Locate the cell with the specified text and output its [x, y] center coordinate. 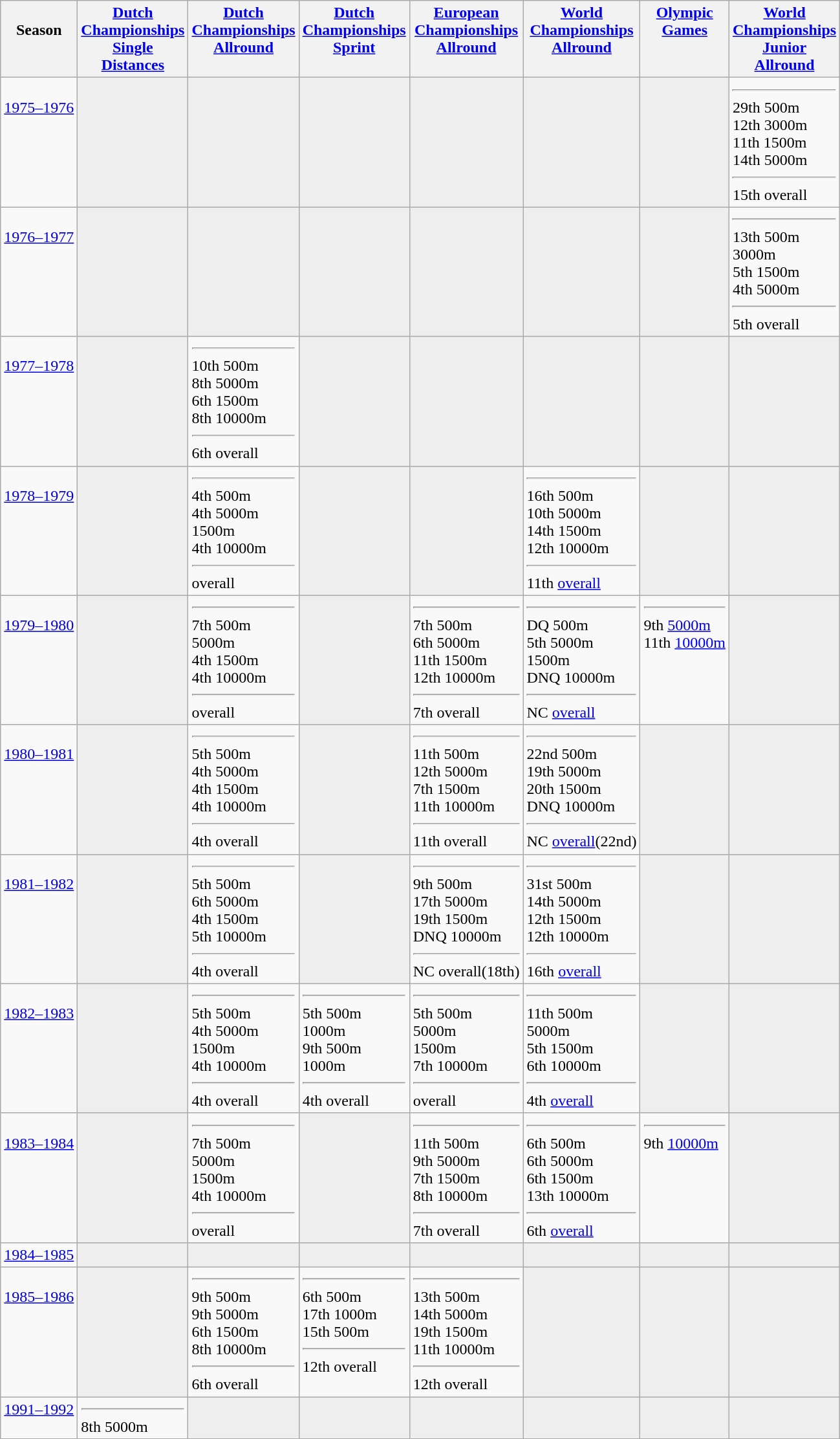
5th 500m 6th 5000m 4th 1500m 5th 10000m 4th overall [243, 919]
8th 5000m [133, 1417]
1985–1986 [39, 1332]
9th 500m 17th 5000m 19th 1500m DNQ 10000m NC overall(18th) [466, 919]
11th 500m 12th 5000m 7th 1500m 11th 10000m 11th overall [466, 789]
5th 500m 5000m 1500m 7th 10000m overall [466, 1048]
13th 500m 14th 5000m 19th 1500m 11th 10000m 12th overall [466, 1332]
9th 5000m 11th 10000m [685, 660]
4th 500m 4th 5000m 1500m 4th 10000m overall [243, 531]
1991–1992 [39, 1417]
5th 500m 4th 5000m 1500m 4th 10000m 4th overall [243, 1048]
DQ 500m 5th 5000m 1500m DNQ 10000m NC overall [582, 660]
1980–1981 [39, 789]
29th 500m 12th 3000m 11th 1500m 14th 5000m 15th overall [784, 142]
10th 500m 8th 5000m 6th 1500m 8th 10000m 6th overall [243, 401]
Season [39, 39]
1983–1984 [39, 1178]
Dutch Championships Sprint [354, 39]
7th 500m 6th 5000m 11th 1500m 12th 10000m 7th overall [466, 660]
1979–1980 [39, 660]
5th 500m 1000m 9th 500m 1000m 4th overall [354, 1048]
1982–1983 [39, 1048]
Olympic Games [685, 39]
11th 500m 9th 5000m 7th 1500m 8th 10000m 7th overall [466, 1178]
9th 10000m [685, 1178]
World Championships Allround [582, 39]
9th 500m 9th 5000m 6th 1500m 8th 10000m 6th overall [243, 1332]
1976–1977 [39, 272]
1975–1976 [39, 142]
Dutch Championships Single Distances [133, 39]
World Championships Junior Allround [784, 39]
5th 500m 4th 5000m 4th 1500m 4th 10000m 4th overall [243, 789]
1978–1979 [39, 531]
6th 500m 17th 1000m 15th 500m 12th overall [354, 1332]
7th 500m 5000m 4th 1500m 4th 10000m overall [243, 660]
7th 500m 5000m 1500m 4th 10000m overall [243, 1178]
13th 500m 3000m 5th 1500m 4th 5000m 5th overall [784, 272]
11th 500m 5000m 5th 1500m 6th 10000m 4th overall [582, 1048]
1984–1985 [39, 1255]
31st 500m 14th 5000m 12th 1500m 12th 10000m 16th overall [582, 919]
16th 500m 10th 5000m 14th 1500m 12th 10000m 11th overall [582, 531]
6th 500m 6th 5000m 6th 1500m 13th 10000m 6th overall [582, 1178]
Dutch Championships Allround [243, 39]
22nd 500m 19th 5000m 20th 1500m DNQ 10000m NC overall(22nd) [582, 789]
1981–1982 [39, 919]
European Championships Allround [466, 39]
1977–1978 [39, 401]
